Return (X, Y) of the center of cell containing provided text 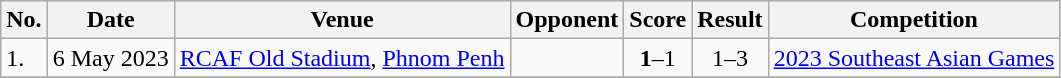
Opponent (567, 20)
Score (658, 20)
6 May 2023 (110, 58)
1–3 (730, 58)
RCAF Old Stadium, Phnom Penh (342, 58)
Result (730, 20)
Date (110, 20)
No. (24, 20)
2023 Southeast Asian Games (914, 58)
Competition (914, 20)
1–1 (658, 58)
1. (24, 58)
Venue (342, 20)
